Detect which cell encompasses the target text, then output its (X, Y) center coordinate. 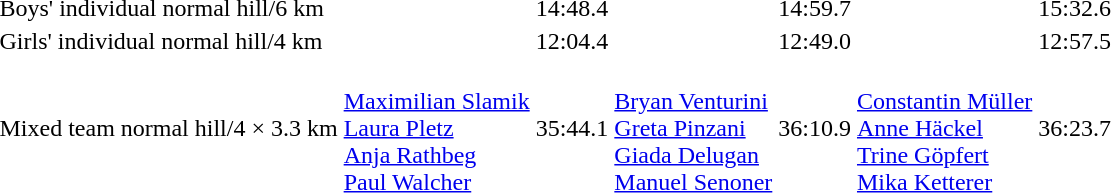
12:04.4 (572, 41)
12:49.0 (815, 41)
